For the text-containing cell, return its midpoint in [x, y] coordinate format. 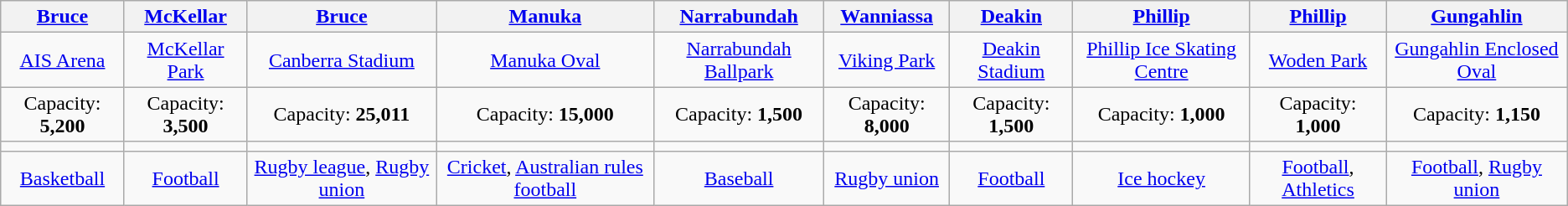
Phillip Ice Skating Centre [1162, 60]
Cricket, Australian rules football [545, 178]
Viking Park [886, 60]
Rugby union [886, 178]
Football, Athletics [1318, 178]
Wanniassa [886, 17]
McKellar [186, 17]
Football, Rugby union [1478, 178]
McKellar Park [186, 60]
Capacity: 25,011 [342, 114]
Deakin Stadium [1012, 60]
Ice hockey [1162, 178]
Baseball [739, 178]
Capacity: 3,500 [186, 114]
Rugby league, Rugby union [342, 178]
AIS Arena [62, 60]
Capacity: 8,000 [886, 114]
Manuka Oval [545, 60]
Capacity: 5,200 [62, 114]
Basketball [62, 178]
Canberra Stadium [342, 60]
Gungahlin [1478, 17]
Deakin [1012, 17]
Narrabundah Ballpark [739, 60]
Gungahlin Enclosed Oval [1478, 60]
Narrabundah [739, 17]
Capacity: 1,150 [1478, 114]
Capacity: 15,000 [545, 114]
Woden Park [1318, 60]
Manuka [545, 17]
